Return [X, Y] of the center of cell containing provided text 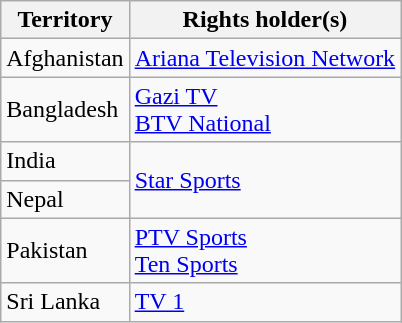
TV 1 [265, 302]
Bangladesh [65, 110]
Star Sports [265, 180]
India [65, 161]
Afghanistan [65, 58]
Territory [65, 20]
Sri Lanka [65, 302]
Pakistan [65, 250]
Nepal [65, 199]
Rights holder(s) [265, 20]
Gazi TVBTV National [265, 110]
PTV SportsTen Sports [265, 250]
Ariana Television Network [265, 58]
